From the cell containing the given text, extract its center point as (X, Y) coordinate. 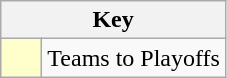
Teams to Playoffs (134, 58)
Key (114, 20)
